Search for the cell housing the specified text and yield its [x, y] center coordinate. 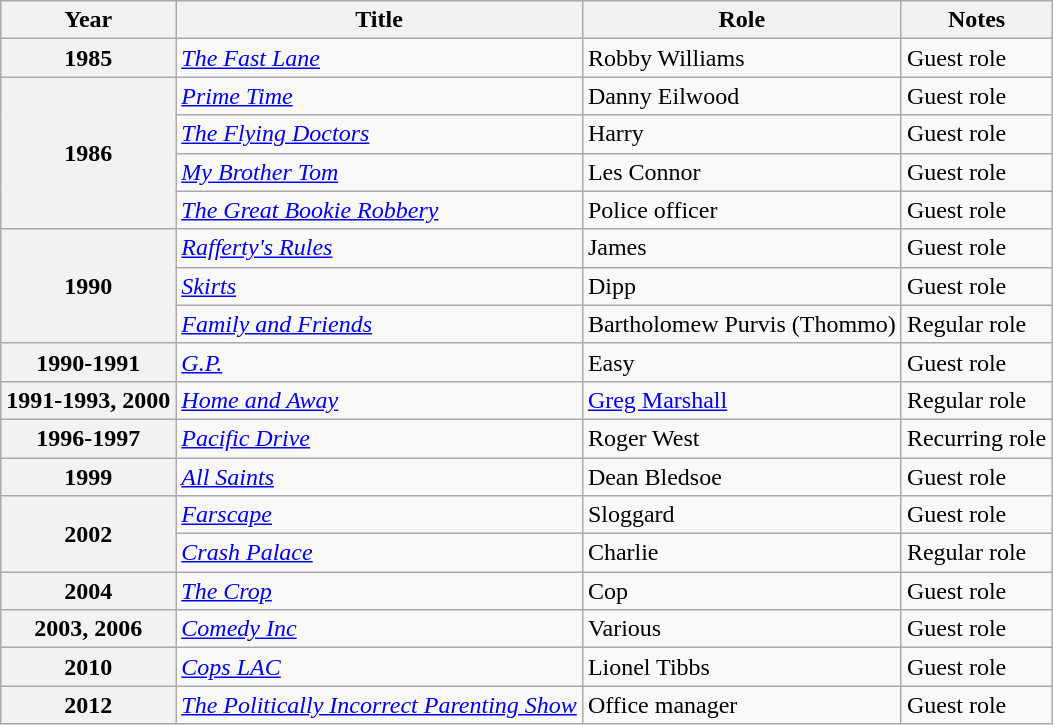
Easy [742, 362]
1999 [88, 477]
Dean Bledsoe [742, 477]
The Flying Doctors [380, 134]
Sloggard [742, 515]
2004 [88, 591]
Recurring role [976, 438]
Home and Away [380, 400]
My Brother Tom [380, 172]
Notes [976, 20]
Year [88, 20]
2010 [88, 667]
Roger West [742, 438]
Rafferty's Rules [380, 248]
Pacific Drive [380, 438]
All Saints [380, 477]
Charlie [742, 553]
1990-1991 [88, 362]
Title [380, 20]
Les Connor [742, 172]
1990 [88, 286]
1986 [88, 153]
Cops LAC [380, 667]
The Fast Lane [380, 58]
The Politically Incorrect Parenting Show [380, 705]
Bartholomew Purvis (Thommo) [742, 324]
2002 [88, 534]
James [742, 248]
Comedy Inc [380, 629]
1985 [88, 58]
Various [742, 629]
Cop [742, 591]
Crash Palace [380, 553]
Danny Eilwood [742, 96]
Prime Time [380, 96]
Police officer [742, 210]
Family and Friends [380, 324]
Role [742, 20]
The Great Bookie Robbery [380, 210]
Farscape [380, 515]
Office manager [742, 705]
Lionel Tibbs [742, 667]
1991-1993, 2000 [88, 400]
2003, 2006 [88, 629]
Greg Marshall [742, 400]
Harry [742, 134]
2012 [88, 705]
1996-1997 [88, 438]
Dipp [742, 286]
Robby Williams [742, 58]
Skirts [380, 286]
G.P. [380, 362]
The Crop [380, 591]
